Find where the given text appears and provide that cell's center as (X, Y) coordinate. 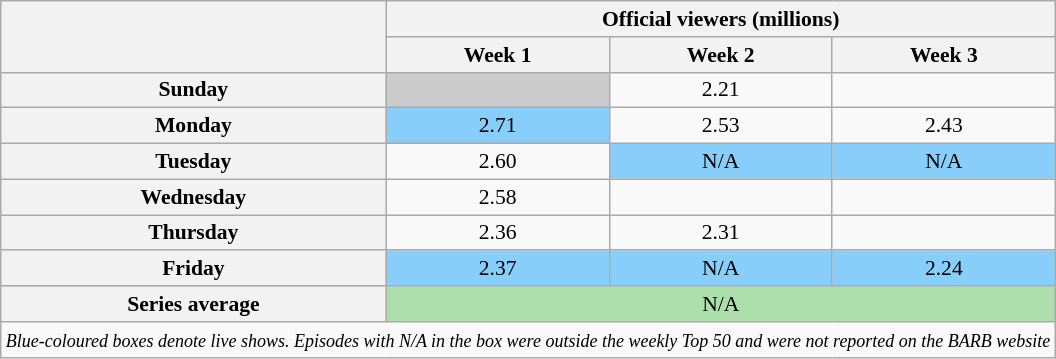
Week 1 (498, 55)
2.37 (498, 269)
Week 2 (720, 55)
2.24 (944, 269)
Blue-coloured boxes denote live shows. Episodes with N/A in the box were outside the weekly Top 50 and were not reported on the BARB website (528, 340)
Thursday (194, 233)
2.36 (498, 233)
Wednesday (194, 197)
2.53 (720, 126)
Week 3 (944, 55)
Series average (194, 304)
Official viewers (millions) (720, 19)
2.43 (944, 126)
2.71 (498, 126)
2.31 (720, 233)
Sunday (194, 90)
2.58 (498, 197)
Tuesday (194, 162)
2.60 (498, 162)
Monday (194, 126)
2.21 (720, 90)
Friday (194, 269)
